Return (x, y) of the center of cell containing provided text 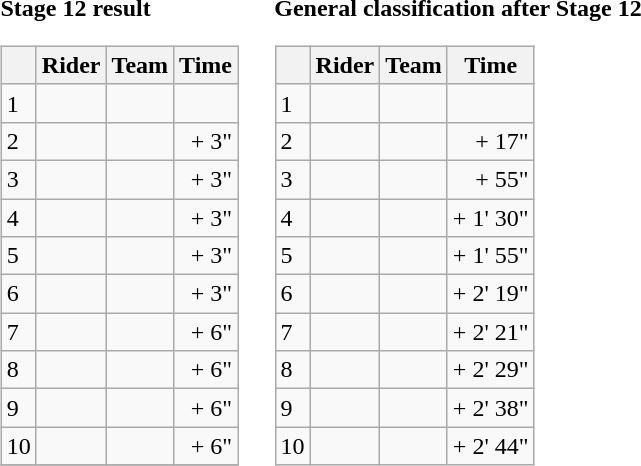
+ 2' 29" (490, 370)
+ 1' 30" (490, 217)
+ 1' 55" (490, 256)
+ 2' 19" (490, 294)
+ 2' 21" (490, 332)
+ 55" (490, 179)
+ 2' 38" (490, 408)
+ 17" (490, 141)
+ 2' 44" (490, 446)
